Scan for the cell matching the given text and deliver its [x, y] coordinate at center. 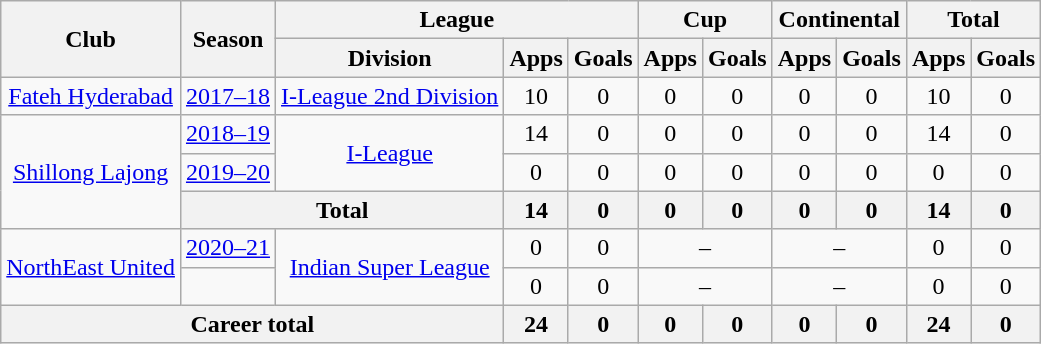
I-League [390, 153]
Indian Super League [390, 267]
Division [390, 58]
Career total [252, 324]
Continental [839, 20]
2020–21 [228, 248]
Fateh Hyderabad [91, 96]
Cup [705, 20]
2019–20 [228, 172]
Shillong Lajong [91, 172]
2017–18 [228, 96]
Season [228, 39]
NorthEast United [91, 267]
I-League 2nd Division [390, 96]
2018–19 [228, 134]
Club [91, 39]
League [458, 20]
